Pinpoint the cell where the given text exists, returning its (X, Y) midpoint coordinate. 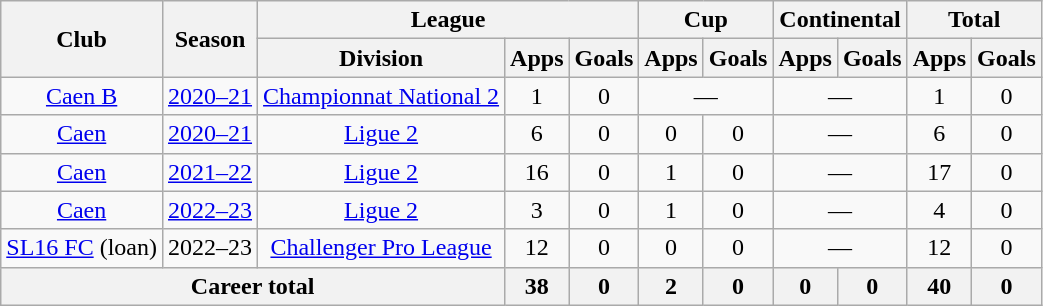
Cup (706, 20)
2 (671, 286)
4 (939, 210)
Division (382, 58)
SL16 FC (loan) (82, 248)
38 (537, 286)
Career total (253, 286)
Challenger Pro League (382, 248)
Season (210, 39)
Total (974, 20)
League (448, 20)
Championnat National 2 (382, 96)
Club (82, 39)
Caen B (82, 96)
17 (939, 172)
16 (537, 172)
3 (537, 210)
40 (939, 286)
Continental (840, 20)
2021–22 (210, 172)
